Detect which cell encompasses the target text, then output its [x, y] center coordinate. 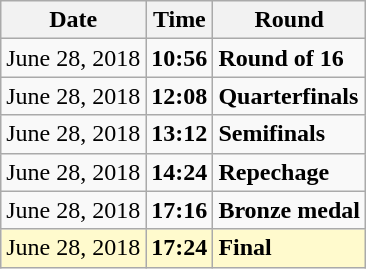
Time [180, 20]
17:24 [180, 248]
Date [74, 20]
Repechage [290, 172]
Bronze medal [290, 210]
14:24 [180, 172]
Semifinals [290, 134]
13:12 [180, 134]
12:08 [180, 96]
Quarterfinals [290, 96]
Round of 16 [290, 58]
Round [290, 20]
17:16 [180, 210]
Final [290, 248]
10:56 [180, 58]
